Search for the cell housing the specified text and yield its [x, y] center coordinate. 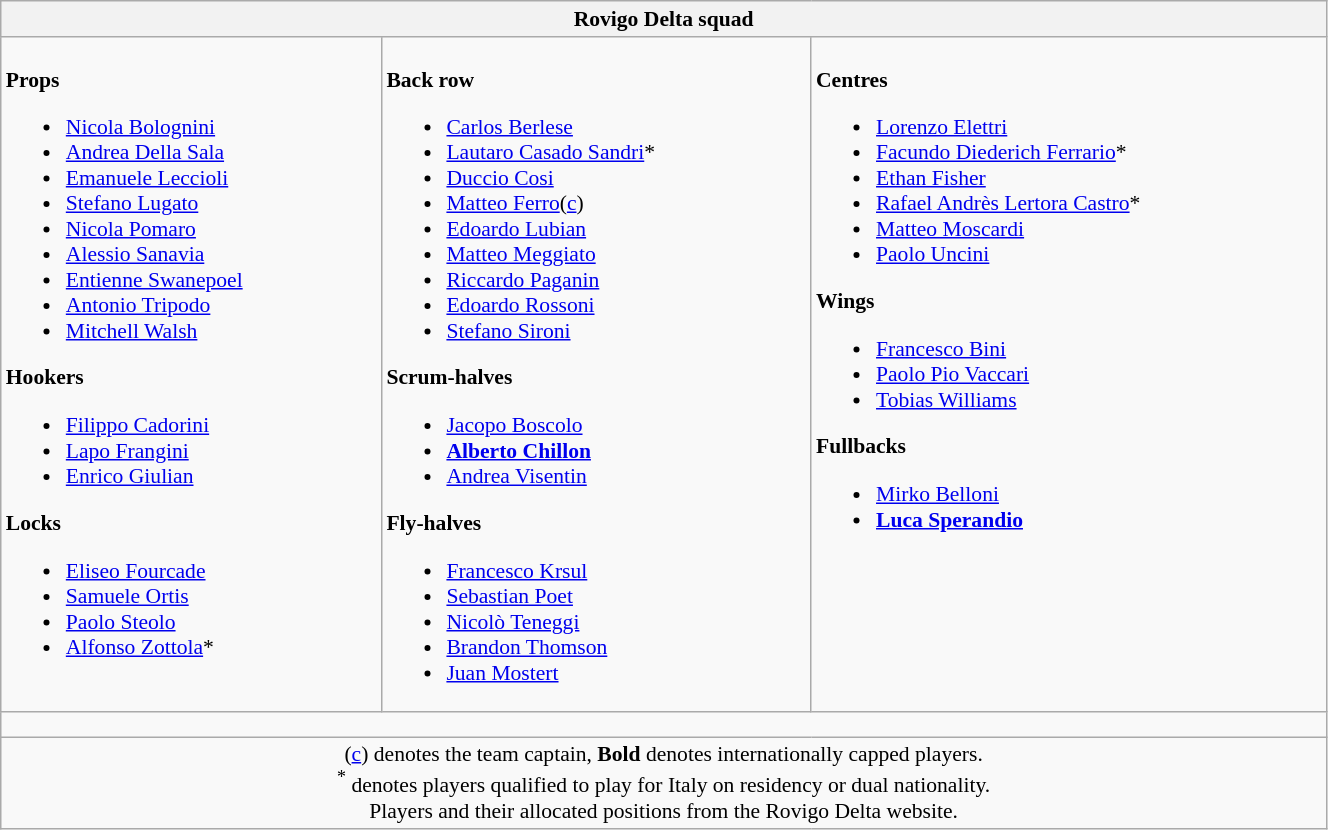
Rovigo Delta squad [664, 19]
